For the text-containing cell, return its midpoint in [x, y] coordinate format. 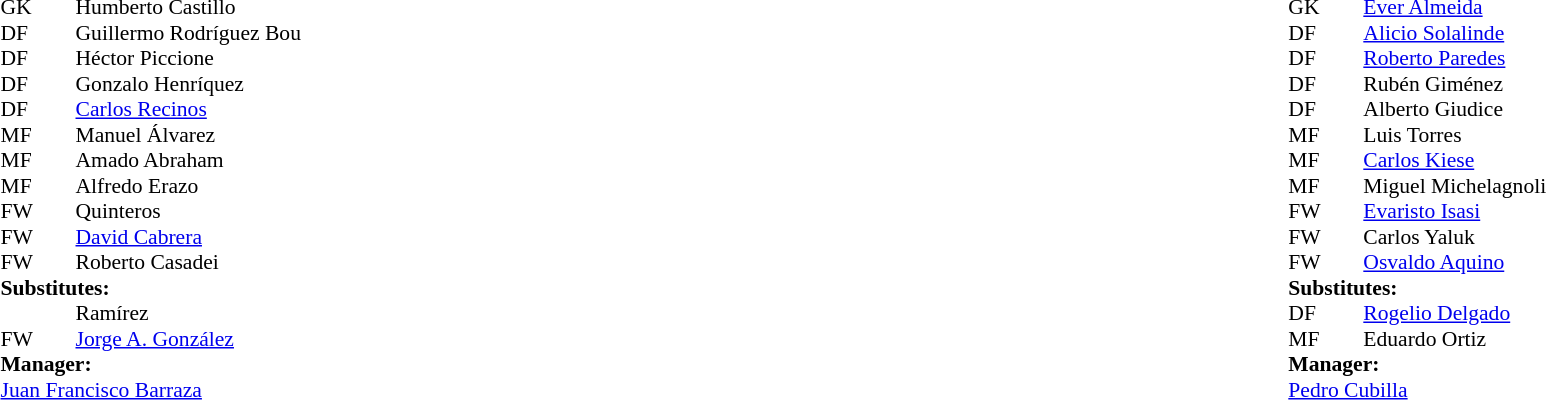
Alfredo Erazo [188, 186]
Alberto Giudice [1454, 109]
Carlos Yaluk [1454, 237]
Rubén Giménez [1454, 84]
Quinteros [188, 211]
Manuel Álvarez [188, 135]
Alicio Solalinde [1454, 33]
Miguel Michelagnoli [1454, 186]
Héctor Piccione [188, 59]
Carlos Kiese [1454, 161]
Eduardo Ortiz [1454, 339]
Carlos Recinos [188, 109]
Guillermo Rodríguez Bou [188, 33]
Luis Torres [1454, 135]
Roberto Paredes [1454, 59]
Ramírez [188, 313]
Rogelio Delgado [1454, 313]
Jorge A. González [188, 339]
David Cabrera [188, 237]
Amado Abraham [188, 161]
Gonzalo Henríquez [188, 84]
Evaristo Isasi [1454, 211]
Osvaldo Aquino [1454, 263]
Roberto Casadei [188, 263]
